Extract the [x, y] coordinate from the center of the cell holding the provided text.  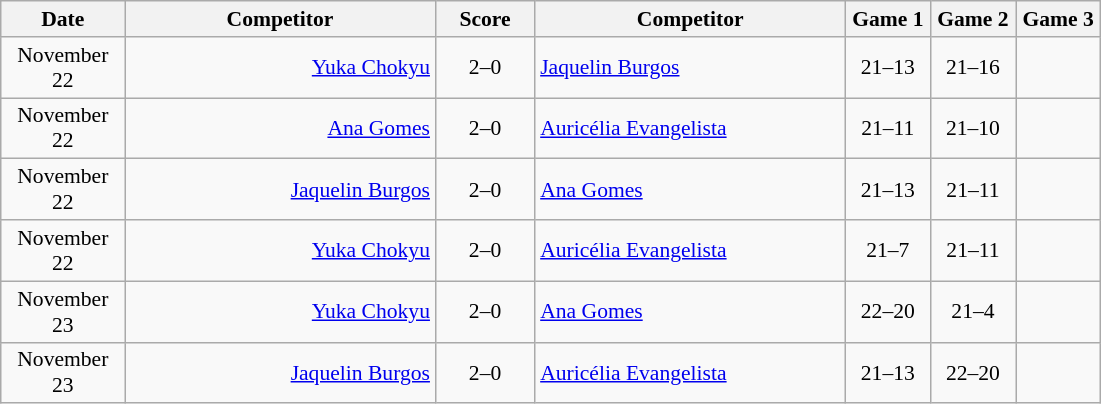
Game 2 [972, 19]
21–10 [972, 128]
21–7 [888, 250]
Game 1 [888, 19]
21–4 [972, 312]
21–16 [972, 68]
Game 3 [1058, 19]
Score [485, 19]
Date [63, 19]
